Locate the cell with the specified text and output its (X, Y) center coordinate. 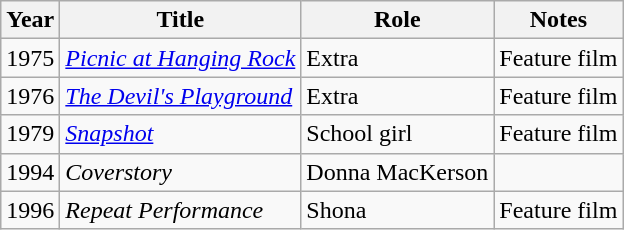
1979 (30, 134)
1996 (30, 210)
Picnic at Hanging Rock (180, 58)
The Devil's Playground (180, 96)
Year (30, 20)
Title (180, 20)
Repeat Performance (180, 210)
Shona (398, 210)
Snapshot (180, 134)
1976 (30, 96)
1994 (30, 172)
Coverstory (180, 172)
Notes (558, 20)
School girl (398, 134)
1975 (30, 58)
Donna MacKerson (398, 172)
Role (398, 20)
